Find where the given text appears and provide that cell's center as (X, Y) coordinate. 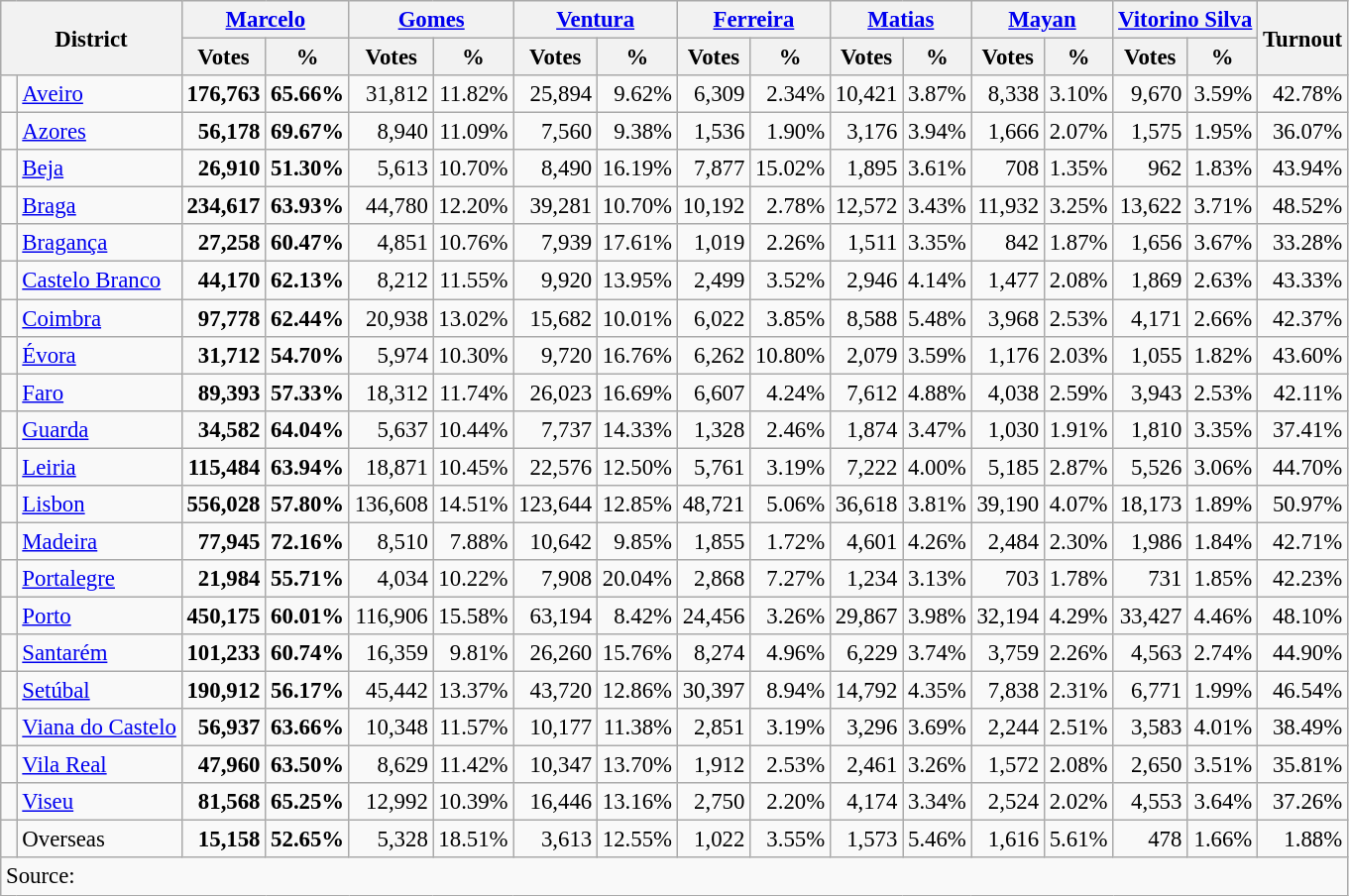
1.87% (1078, 243)
2.59% (1078, 392)
5.61% (1078, 840)
57.80% (307, 504)
1,575 (1150, 132)
18.51% (474, 840)
1.66% (1223, 840)
3.10% (1078, 94)
10,347 (555, 765)
1.84% (1223, 541)
1,572 (1007, 765)
Viseu (99, 802)
20,938 (391, 318)
16,446 (555, 802)
9.81% (474, 653)
Bragança (99, 243)
3.13% (938, 579)
Coimbra (99, 318)
123,644 (555, 504)
48.52% (1302, 206)
1,986 (1150, 541)
10.30% (474, 355)
5.48% (938, 318)
9.85% (638, 541)
3,583 (1150, 728)
69.67% (307, 132)
6,771 (1150, 691)
6,022 (714, 318)
1,912 (714, 765)
10,192 (714, 206)
7,612 (866, 392)
30,397 (714, 691)
1,656 (1150, 243)
62.13% (307, 280)
Azores (99, 132)
10,642 (555, 541)
31,712 (224, 355)
7,939 (555, 243)
14.51% (474, 504)
18,173 (1150, 504)
556,028 (224, 504)
13.95% (638, 280)
1.88% (1302, 840)
190,912 (224, 691)
1,855 (714, 541)
8,338 (1007, 94)
2.31% (1078, 691)
33.28% (1302, 243)
5,974 (391, 355)
1,895 (866, 168)
44.70% (1302, 467)
1.99% (1223, 691)
9,670 (1150, 94)
3.25% (1078, 206)
3.61% (938, 168)
478 (1150, 840)
2.87% (1078, 467)
42.37% (1302, 318)
4.00% (938, 467)
1,511 (866, 243)
1,055 (1150, 355)
1,477 (1007, 280)
Vitorino Silva (1185, 20)
3.34% (938, 802)
3.98% (938, 616)
10.80% (791, 355)
3.52% (791, 280)
3,943 (1150, 392)
2.66% (1223, 318)
63.94% (307, 467)
4.07% (1078, 504)
4.29% (1078, 616)
26,023 (555, 392)
32,194 (1007, 616)
3.43% (938, 206)
8,490 (555, 168)
4,038 (1007, 392)
4.35% (938, 691)
8,274 (714, 653)
2,524 (1007, 802)
12.20% (474, 206)
55.71% (307, 579)
63.66% (307, 728)
4,553 (1150, 802)
6,262 (714, 355)
5,637 (391, 429)
1.89% (1223, 504)
62.44% (307, 318)
15.02% (791, 168)
2.03% (1078, 355)
9.38% (638, 132)
1.35% (1078, 168)
16,359 (391, 653)
2.78% (791, 206)
97,778 (224, 318)
16.19% (638, 168)
1,616 (1007, 840)
43.94% (1302, 168)
2.07% (1078, 132)
Évora (99, 355)
60.01% (307, 616)
1,573 (866, 840)
3.06% (1223, 467)
13.37% (474, 691)
26,910 (224, 168)
15,682 (555, 318)
Setúbal (99, 691)
42.78% (1302, 94)
43,720 (555, 691)
8.94% (791, 691)
1.85% (1223, 579)
1,810 (1150, 429)
10,177 (555, 728)
7,877 (714, 168)
2,461 (866, 765)
842 (1007, 243)
8,629 (391, 765)
46.54% (1302, 691)
Turnout (1302, 38)
1,666 (1007, 132)
3.74% (938, 653)
2,484 (1007, 541)
Madeira (99, 541)
44.90% (1302, 653)
12.85% (638, 504)
12.55% (638, 840)
2,650 (1150, 765)
708 (1007, 168)
9,720 (555, 355)
47,960 (224, 765)
2,851 (714, 728)
14.33% (638, 429)
731 (1150, 579)
24,456 (714, 616)
31,812 (391, 94)
50.97% (1302, 504)
8,510 (391, 541)
4.01% (1223, 728)
5,761 (714, 467)
16.69% (638, 392)
3.64% (1223, 802)
6,607 (714, 392)
48.10% (1302, 616)
3.94% (938, 132)
56,937 (224, 728)
2.02% (1078, 802)
45,442 (391, 691)
3.81% (938, 504)
1.95% (1223, 132)
10.01% (638, 318)
27,258 (224, 243)
11.82% (474, 94)
Castelo Branco (99, 280)
2,868 (714, 579)
2,499 (714, 280)
42.23% (1302, 579)
Leiria (99, 467)
10,421 (866, 94)
1,869 (1150, 280)
60.47% (307, 243)
4,563 (1150, 653)
36.07% (1302, 132)
16.76% (638, 355)
Lisbon (99, 504)
42.11% (1302, 392)
5.46% (938, 840)
136,608 (391, 504)
3.87% (938, 94)
1.91% (1078, 429)
Matias (900, 20)
1,176 (1007, 355)
1.83% (1223, 168)
60.74% (307, 653)
3,759 (1007, 653)
234,617 (224, 206)
3.55% (791, 840)
15.76% (638, 653)
15.58% (474, 616)
34,582 (224, 429)
115,484 (224, 467)
43.60% (1302, 355)
962 (1150, 168)
3.47% (938, 429)
14,792 (866, 691)
52.65% (307, 840)
5,613 (391, 168)
116,906 (391, 616)
1,022 (714, 840)
12,572 (866, 206)
176,763 (224, 94)
7,222 (866, 467)
2,244 (1007, 728)
8,940 (391, 132)
57.33% (307, 392)
Vila Real (99, 765)
Gomes (430, 20)
13.70% (638, 765)
18,871 (391, 467)
5,185 (1007, 467)
5,526 (1150, 467)
3,613 (555, 840)
12.50% (638, 467)
1.78% (1078, 579)
Porto (99, 616)
81,568 (224, 802)
17.61% (638, 243)
District (91, 38)
12,992 (391, 802)
54.70% (307, 355)
22,576 (555, 467)
Braga (99, 206)
37.41% (1302, 429)
450,175 (224, 616)
4,034 (391, 579)
42.71% (1302, 541)
9.62% (638, 94)
64.04% (307, 429)
3,176 (866, 132)
11.09% (474, 132)
65.25% (307, 802)
4,601 (866, 541)
63.93% (307, 206)
20.04% (638, 579)
63,194 (555, 616)
4,174 (866, 802)
29,867 (866, 616)
11.42% (474, 765)
18,312 (391, 392)
10.22% (474, 579)
2,079 (866, 355)
7,560 (555, 132)
Faro (99, 392)
1,030 (1007, 429)
Ferreira (753, 20)
3.69% (938, 728)
26,260 (555, 653)
101,233 (224, 653)
Marcelo (266, 20)
25,894 (555, 94)
72.16% (307, 541)
7,737 (555, 429)
10,348 (391, 728)
4.24% (791, 392)
Ventura (595, 20)
2,750 (714, 802)
21,984 (224, 579)
3.51% (1223, 765)
Santarém (99, 653)
38.49% (1302, 728)
1.90% (791, 132)
1,019 (714, 243)
35.81% (1302, 765)
2.34% (791, 94)
11.74% (474, 392)
11.57% (474, 728)
3.71% (1223, 206)
4,851 (391, 243)
3.67% (1223, 243)
4.26% (938, 541)
36,618 (866, 504)
1,874 (866, 429)
77,945 (224, 541)
11.38% (638, 728)
3.85% (791, 318)
7,838 (1007, 691)
44,170 (224, 280)
39,190 (1007, 504)
10.45% (474, 467)
51.30% (307, 168)
13.16% (638, 802)
8.42% (638, 616)
12.86% (638, 691)
2.46% (791, 429)
48,721 (714, 504)
15,158 (224, 840)
8,588 (866, 318)
65.66% (307, 94)
13.02% (474, 318)
2.74% (1223, 653)
Aveiro (99, 94)
8,212 (391, 280)
89,393 (224, 392)
11.55% (474, 280)
5,328 (391, 840)
1,234 (866, 579)
56.17% (307, 691)
1,328 (714, 429)
Viana do Castelo (99, 728)
10.39% (474, 802)
44,780 (391, 206)
Beja (99, 168)
Mayan (1043, 20)
7,908 (555, 579)
13,622 (1150, 206)
56,178 (224, 132)
1.82% (1223, 355)
6,229 (866, 653)
2.30% (1078, 541)
39,281 (555, 206)
Portalegre (99, 579)
63.50% (307, 765)
2.63% (1223, 280)
7.88% (474, 541)
7.27% (791, 579)
4.96% (791, 653)
4.88% (938, 392)
3,296 (866, 728)
2.20% (791, 802)
6,309 (714, 94)
4,171 (1150, 318)
4.14% (938, 280)
37.26% (1302, 802)
3,968 (1007, 318)
11,932 (1007, 206)
1,536 (714, 132)
2.51% (1078, 728)
Guarda (99, 429)
9,920 (555, 280)
1.72% (791, 541)
4.46% (1223, 616)
703 (1007, 579)
Overseas (99, 840)
43.33% (1302, 280)
Source: (674, 877)
33,427 (1150, 616)
2,946 (866, 280)
5.06% (791, 504)
10.76% (474, 243)
10.44% (474, 429)
